Identify which cell holds the provided text, then report its (X, Y) central coordinate. 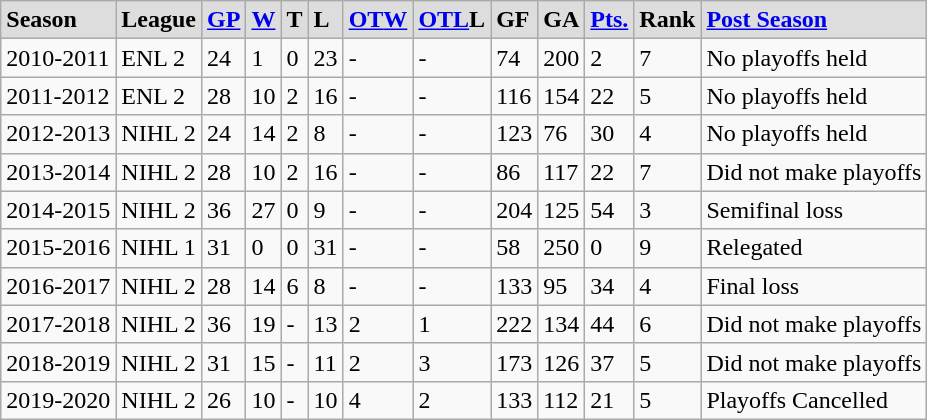
54 (610, 210)
204 (514, 210)
200 (562, 58)
2015-2016 (58, 248)
GA (562, 20)
95 (562, 286)
GF (514, 20)
112 (562, 400)
76 (562, 134)
League (159, 20)
Season (58, 20)
2014-2015 (58, 210)
OTLL (452, 20)
37 (610, 362)
Post Season (814, 20)
NIHL 1 (159, 248)
134 (562, 324)
2018-2019 (58, 362)
2010-2011 (58, 58)
L (326, 20)
Playoffs Cancelled (814, 400)
23 (326, 58)
126 (562, 362)
123 (514, 134)
W (264, 20)
15 (264, 362)
26 (224, 400)
2011-2012 (58, 96)
125 (562, 210)
OTW (378, 20)
Rank (668, 20)
117 (562, 172)
27 (264, 210)
30 (610, 134)
Pts. (610, 20)
154 (562, 96)
19 (264, 324)
Relegated (814, 248)
2012-2013 (58, 134)
58 (514, 248)
Final loss (814, 286)
GP (224, 20)
T (294, 20)
21 (610, 400)
13 (326, 324)
44 (610, 324)
Semifinal loss (814, 210)
34 (610, 286)
2019-2020 (58, 400)
11 (326, 362)
86 (514, 172)
74 (514, 58)
116 (514, 96)
250 (562, 248)
222 (514, 324)
2017-2018 (58, 324)
2016-2017 (58, 286)
173 (514, 362)
2013-2014 (58, 172)
